Output the [X, Y] coordinate of the center of the cell containing the given text.  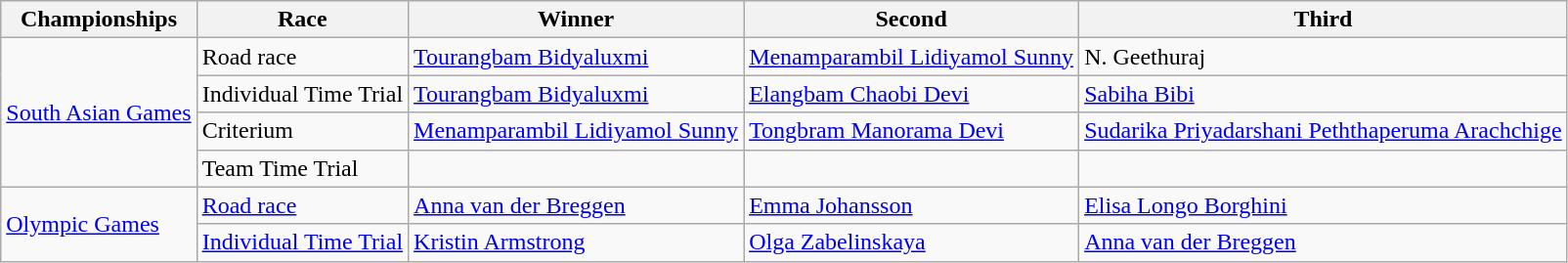
Third [1324, 20]
Championships [99, 20]
South Asian Games [99, 112]
Kristin Armstrong [577, 242]
Criterium [302, 131]
Sudarika Priyadarshani Peththaperuma Arachchige [1324, 131]
N. Geethuraj [1324, 57]
Olympic Games [99, 224]
Olga Zabelinskaya [911, 242]
Emma Johansson [911, 205]
Team Time Trial [302, 168]
Sabiha Bibi [1324, 94]
Race [302, 20]
Second [911, 20]
Tongbram Manorama Devi [911, 131]
Winner [577, 20]
Elisa Longo Borghini [1324, 205]
Elangbam Chaobi Devi [911, 94]
